Scan for the cell matching the given text and deliver its [x, y] coordinate at center. 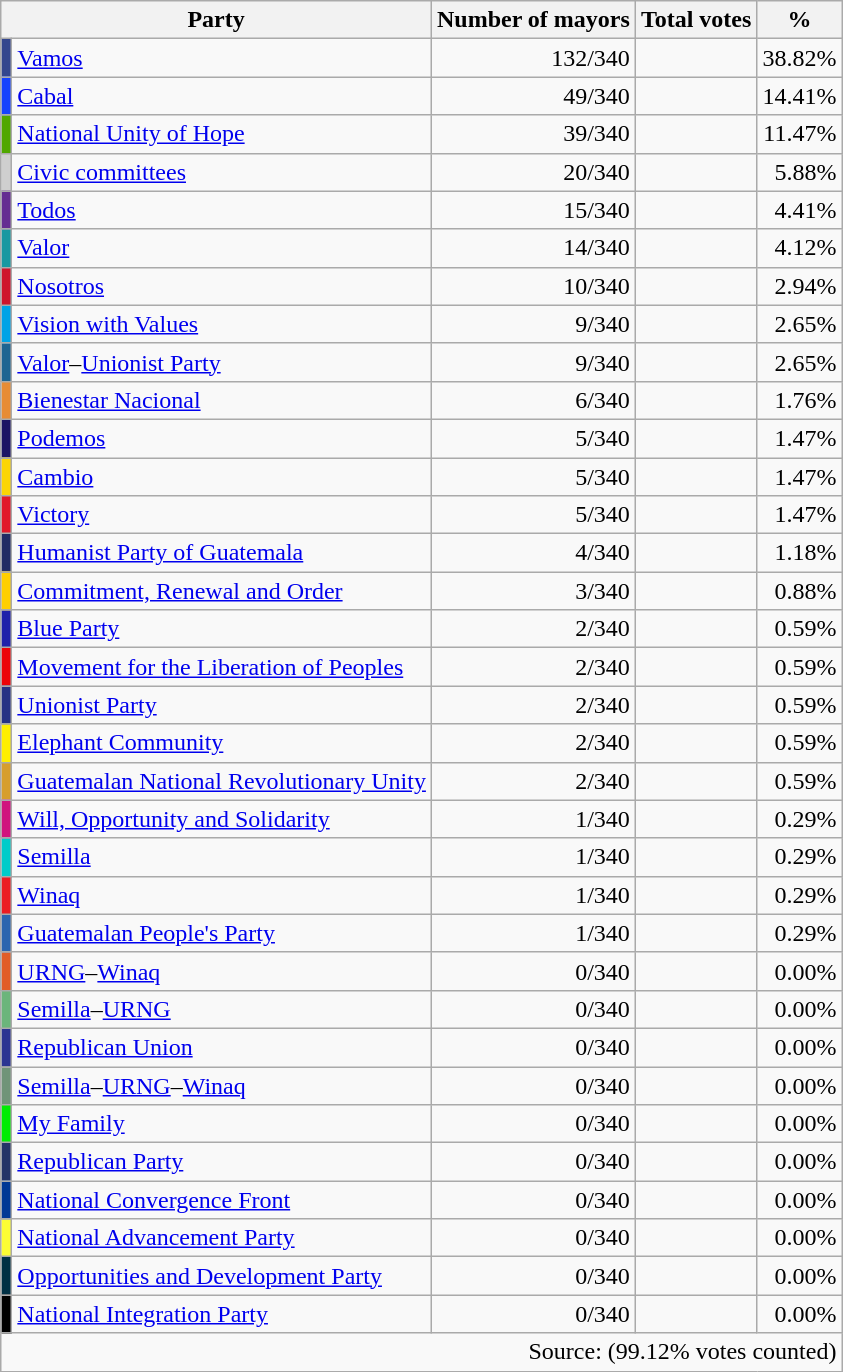
Victory [222, 515]
39/340 [533, 134]
Humanist Party of Guatemala [222, 553]
Number of mayors [533, 20]
National Unity of Hope [222, 134]
15/340 [533, 210]
Vision with Values [222, 324]
Republican Union [222, 1047]
Total votes [696, 20]
Valor [222, 248]
National Advancement Party [222, 1238]
4.12% [800, 248]
Bienestar Nacional [222, 400]
% [800, 20]
14.41% [800, 96]
4.41% [800, 210]
1.18% [800, 553]
Source: (99.12% votes counted) [422, 1352]
Semilla–URNG–Winaq [222, 1085]
Nosotros [222, 286]
Guatemalan People's Party [222, 933]
Guatemalan National Revolutionary Unity [222, 781]
20/340 [533, 172]
Cabal [222, 96]
11.47% [800, 134]
Todos [222, 210]
Blue Party [222, 629]
4/340 [533, 553]
Republican Party [222, 1162]
National Integration Party [222, 1314]
Party [216, 20]
Civic committees [222, 172]
URNG–Winaq [222, 971]
38.82% [800, 58]
6/340 [533, 400]
Semilla [222, 857]
Movement for the Liberation of Peoples [222, 667]
Opportunities and Development Party [222, 1276]
1.76% [800, 400]
14/340 [533, 248]
My Family [222, 1124]
Unionist Party [222, 705]
10/340 [533, 286]
2.94% [800, 286]
Valor–Unionist Party [222, 362]
National Convergence Front [222, 1200]
132/340 [533, 58]
Will, Opportunity and Solidarity [222, 819]
49/340 [533, 96]
Podemos [222, 438]
Vamos [222, 58]
5.88% [800, 172]
Winaq [222, 895]
Cambio [222, 477]
Semilla–URNG [222, 1009]
Elephant Community [222, 743]
Commitment, Renewal and Order [222, 591]
0.88% [800, 591]
3/340 [533, 591]
